Pinpoint the cell where the given text exists, returning its (X, Y) midpoint coordinate. 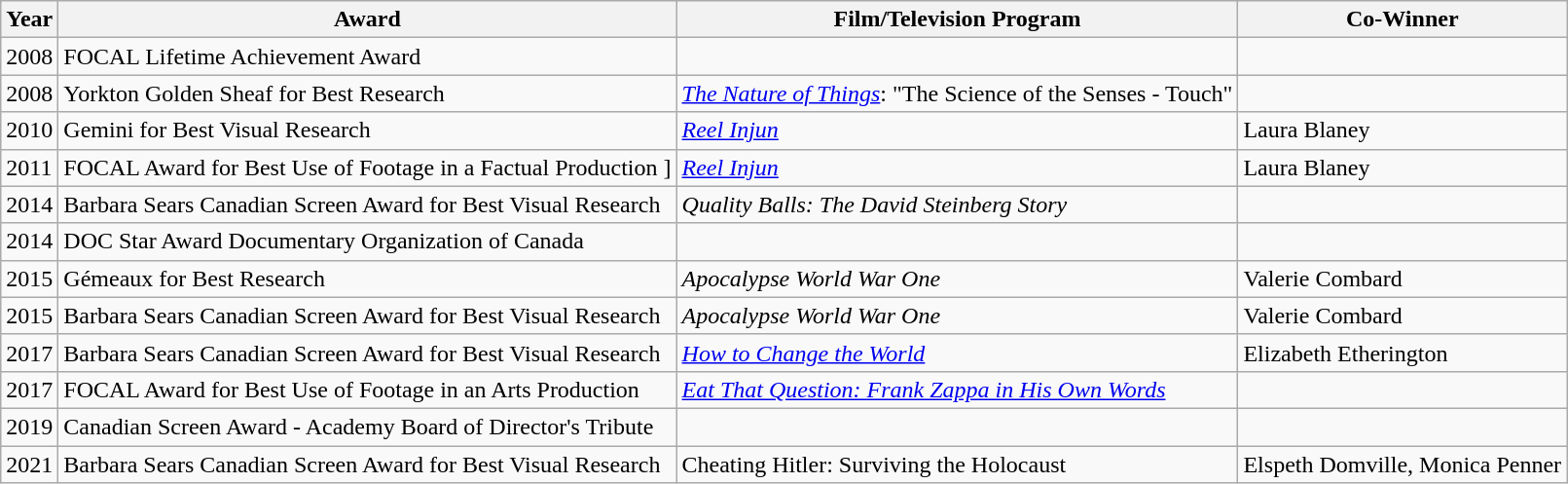
2019 (29, 427)
Award (368, 19)
The Nature of Things: "The Science of the Senses - Touch" (958, 93)
Co-Winner (1403, 19)
FOCAL Award for Best Use of Footage in an Arts Production (368, 390)
FOCAL Lifetime Achievement Award (368, 56)
Elizabeth Etherington (1403, 353)
Eat That Question: Frank Zappa in His Own Words (958, 390)
FOCAL Award for Best Use of Footage in a Factual Production ] (368, 168)
Yorkton Golden Sheaf for Best Research (368, 93)
2010 (29, 130)
Gemini for Best Visual Research (368, 130)
2021 (29, 465)
Film/Television Program (958, 19)
DOC Star Award Documentary Organization of Canada (368, 242)
Canadian Screen Award - Academy Board of Director's Tribute (368, 427)
2011 (29, 168)
How to Change the World (958, 353)
Quality Balls: The David Steinberg Story (958, 205)
Gémeaux for Best Research (368, 279)
Year (29, 19)
Elspeth Domville, Monica Penner (1403, 465)
Cheating Hitler: Surviving the Holocaust (958, 465)
